Return (X, Y) of the center of cell containing provided text 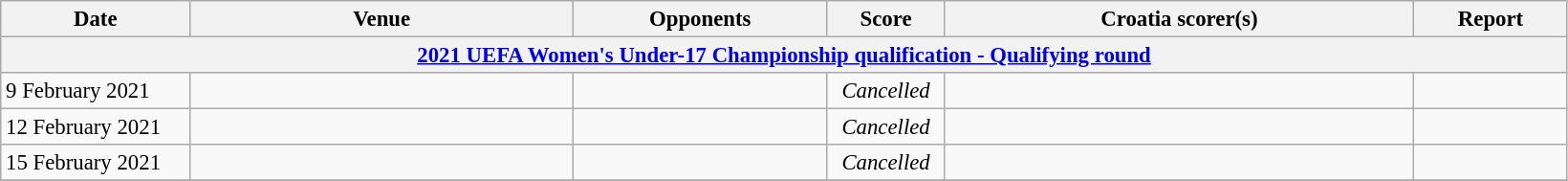
Score (885, 19)
12 February 2021 (96, 127)
2021 UEFA Women's Under-17 Championship qualification - Qualifying round (784, 56)
Opponents (700, 19)
15 February 2021 (96, 163)
Report (1492, 19)
Date (96, 19)
Venue (382, 19)
9 February 2021 (96, 91)
Croatia scorer(s) (1180, 19)
